Scan for the cell matching the given text and deliver its [X, Y] coordinate at center. 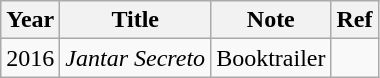
Year [30, 20]
Note [271, 20]
Ref [354, 20]
Jantar Secreto [136, 58]
2016 [30, 58]
Booktrailer [271, 58]
Title [136, 20]
